Output the (x, y) coordinate of the center of the cell containing the given text.  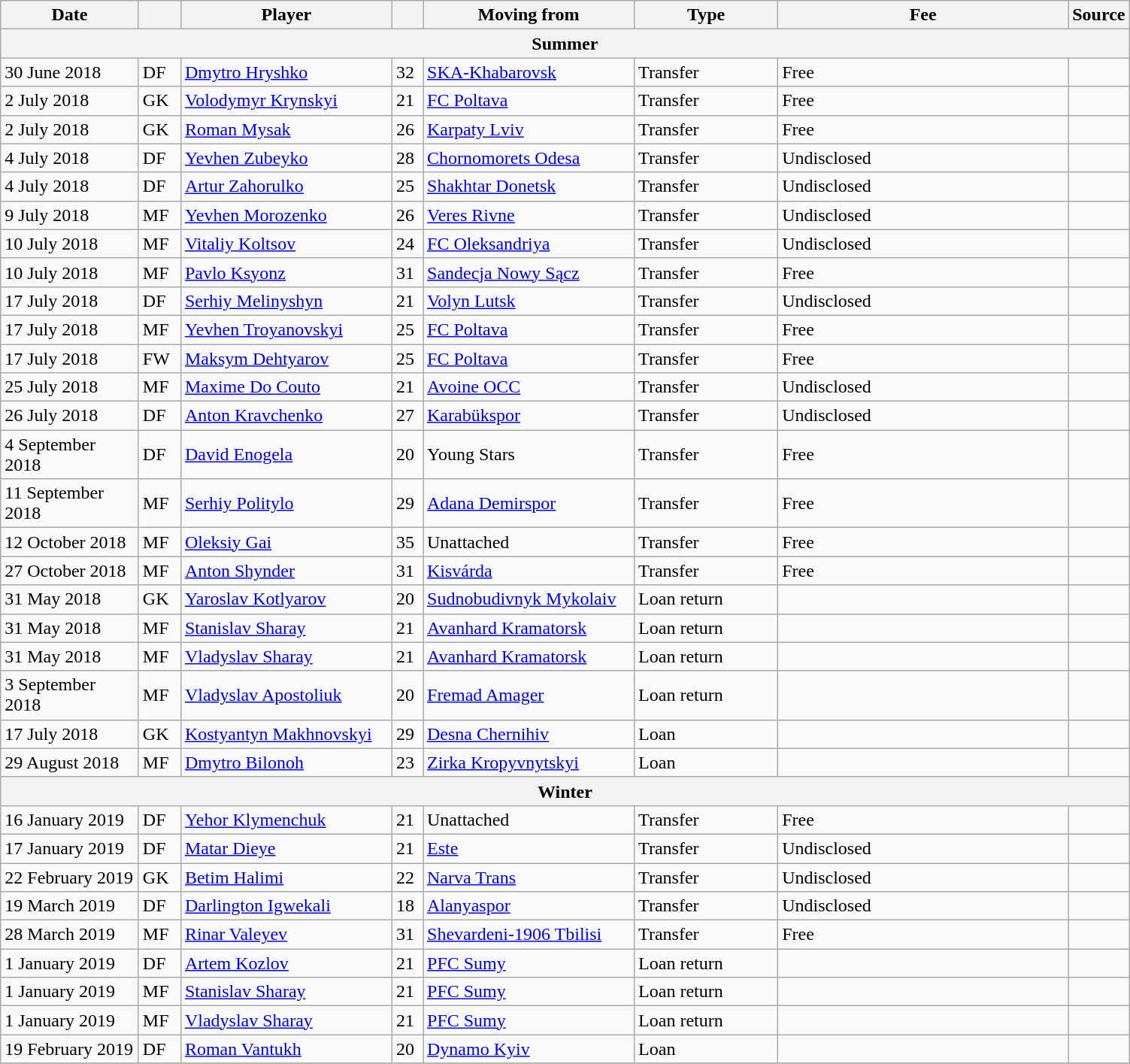
18 (407, 906)
Player (286, 15)
28 (407, 158)
30 June 2018 (70, 72)
Este (528, 848)
FW (159, 359)
Yehor Klymenchuk (286, 820)
Date (70, 15)
3 September 2018 (70, 695)
Source (1099, 15)
Sudnobudivnyk Mykolaiv (528, 599)
19 February 2019 (70, 1049)
19 March 2019 (70, 906)
Betim Halimi (286, 878)
Young Stars (528, 454)
Dynamo Kyiv (528, 1049)
Artem Kozlov (286, 963)
Karabükspor (528, 416)
22 (407, 878)
Karpaty Lviv (528, 129)
27 (407, 416)
11 September 2018 (70, 504)
SKA-Khabarovsk (528, 72)
Kostyantyn Makhnovskyi (286, 734)
Pavlo Ksyonz (286, 272)
12 October 2018 (70, 542)
Type (707, 15)
Alanyaspor (528, 906)
Zirka Kropyvnytskyi (528, 762)
Fremad Amager (528, 695)
Maksym Dehtyarov (286, 359)
22 February 2019 (70, 878)
Vitaliy Koltsov (286, 244)
Chornomorets Odesa (528, 158)
Yaroslav Kotlyarov (286, 599)
Yevhen Troyanovskyi (286, 329)
Anton Kravchenko (286, 416)
Winter (565, 791)
4 September 2018 (70, 454)
Matar Dieye (286, 848)
Anton Shynder (286, 571)
Shevardeni-1906 Tbilisi (528, 935)
23 (407, 762)
Serhiy Politylo (286, 504)
Yevhen Morozenko (286, 215)
Desna Chernihiv (528, 734)
Narva Trans (528, 878)
Vladyslav Apostoliuk (286, 695)
David Enogela (286, 454)
25 July 2018 (70, 387)
Roman Vantukh (286, 1049)
28 March 2019 (70, 935)
17 January 2019 (70, 848)
Moving from (528, 15)
Oleksiy Gai (286, 542)
FC Oleksandriya (528, 244)
Roman Mysak (286, 129)
16 January 2019 (70, 820)
Veres Rivne (528, 215)
Serhiy Melinyshyn (286, 301)
9 July 2018 (70, 215)
Volodymyr Krynskyi (286, 101)
Fee (923, 15)
Dmytro Hryshko (286, 72)
Rinar Valeyev (286, 935)
Volyn Lutsk (528, 301)
Summer (565, 44)
35 (407, 542)
Maxime Do Couto (286, 387)
32 (407, 72)
27 October 2018 (70, 571)
29 August 2018 (70, 762)
Darlington Igwekali (286, 906)
24 (407, 244)
Shakhtar Donetsk (528, 186)
Kisvárda (528, 571)
Artur Zahorulko (286, 186)
Adana Demirspor (528, 504)
Sandecja Nowy Sącz (528, 272)
Dmytro Bilonoh (286, 762)
26 July 2018 (70, 416)
Yevhen Zubeyko (286, 158)
Avoine OCC (528, 387)
